Pinpoint the cell where the given text exists, returning its (X, Y) midpoint coordinate. 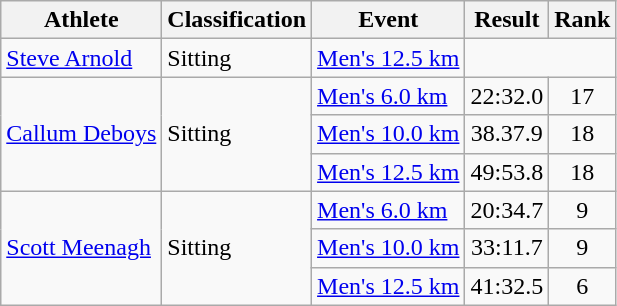
6 (582, 286)
Athlete (82, 20)
20:34.7 (507, 210)
41:32.5 (507, 286)
49:53.8 (507, 172)
Event (388, 20)
Result (507, 20)
Steve Arnold (82, 58)
17 (582, 96)
22:32.0 (507, 96)
Callum Deboys (82, 134)
38.37.9 (507, 134)
Classification (237, 20)
Rank (582, 20)
33:11.7 (507, 248)
Scott Meenagh (82, 248)
